Determine the (x, y) coordinate at the center of the cell enclosing the given text.  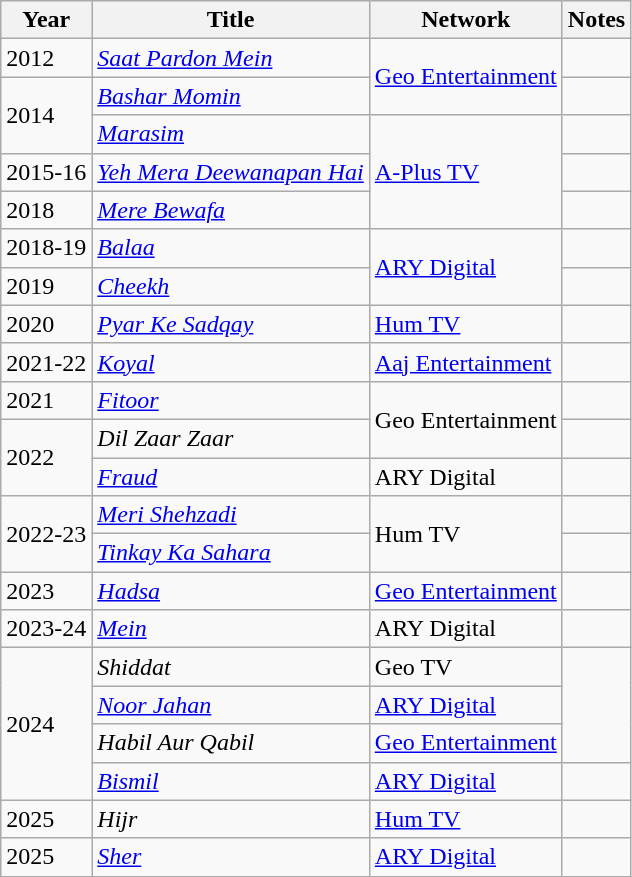
2015-16 (46, 172)
Cheekh (231, 286)
Hadsa (231, 591)
2012 (46, 58)
Meri Shehzadi (231, 515)
2024 (46, 724)
Fraud (231, 477)
Aaj Entertainment (466, 362)
Noor Jahan (231, 705)
Geo TV (466, 667)
Year (46, 20)
Title (231, 20)
2023-24 (46, 629)
Yeh Mera Deewanapan Hai (231, 172)
Habil Aur Qabil (231, 743)
2023 (46, 591)
Dil Zaar Zaar (231, 438)
Mein (231, 629)
Marasim (231, 134)
Tinkay Ka Sahara (231, 553)
Pyar Ke Sadqay (231, 324)
2014 (46, 115)
Koyal (231, 362)
2019 (46, 286)
2020 (46, 324)
2018 (46, 210)
Saat Pardon Mein (231, 58)
Network (466, 20)
2022 (46, 457)
Bashar Momin (231, 96)
2021-22 (46, 362)
Mere Bewafa (231, 210)
2018-19 (46, 248)
Hijr (231, 819)
Sher (231, 857)
Shiddat (231, 667)
Fitoor (231, 400)
2021 (46, 400)
Balaa (231, 248)
Bismil (231, 781)
A-Plus TV (466, 172)
2022-23 (46, 534)
Notes (596, 20)
